Determine the (x, y) coordinate at the center of the cell enclosing the given text.  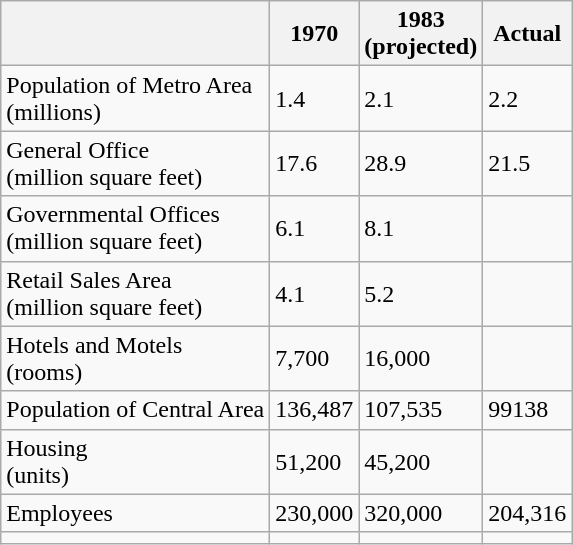
136,487 (314, 410)
99138 (528, 410)
8.1 (421, 228)
204,316 (528, 513)
4.1 (314, 294)
51,200 (314, 462)
1.4 (314, 98)
Hotels and Motels(rooms) (136, 358)
1983(projected) (421, 34)
Population of Central Area (136, 410)
17.6 (314, 164)
230,000 (314, 513)
Employees (136, 513)
21.5 (528, 164)
320,000 (421, 513)
2.2 (528, 98)
45,200 (421, 462)
28.9 (421, 164)
1970 (314, 34)
Actual (528, 34)
2.1 (421, 98)
Retail Sales Area(million square feet) (136, 294)
General Office(million square feet) (136, 164)
Population of Metro Area(millions) (136, 98)
Housing(units) (136, 462)
6.1 (314, 228)
5.2 (421, 294)
16,000 (421, 358)
107,535 (421, 410)
7,700 (314, 358)
Governmental Offices(million square feet) (136, 228)
